Locate the cell with the specified text and output its [x, y] center coordinate. 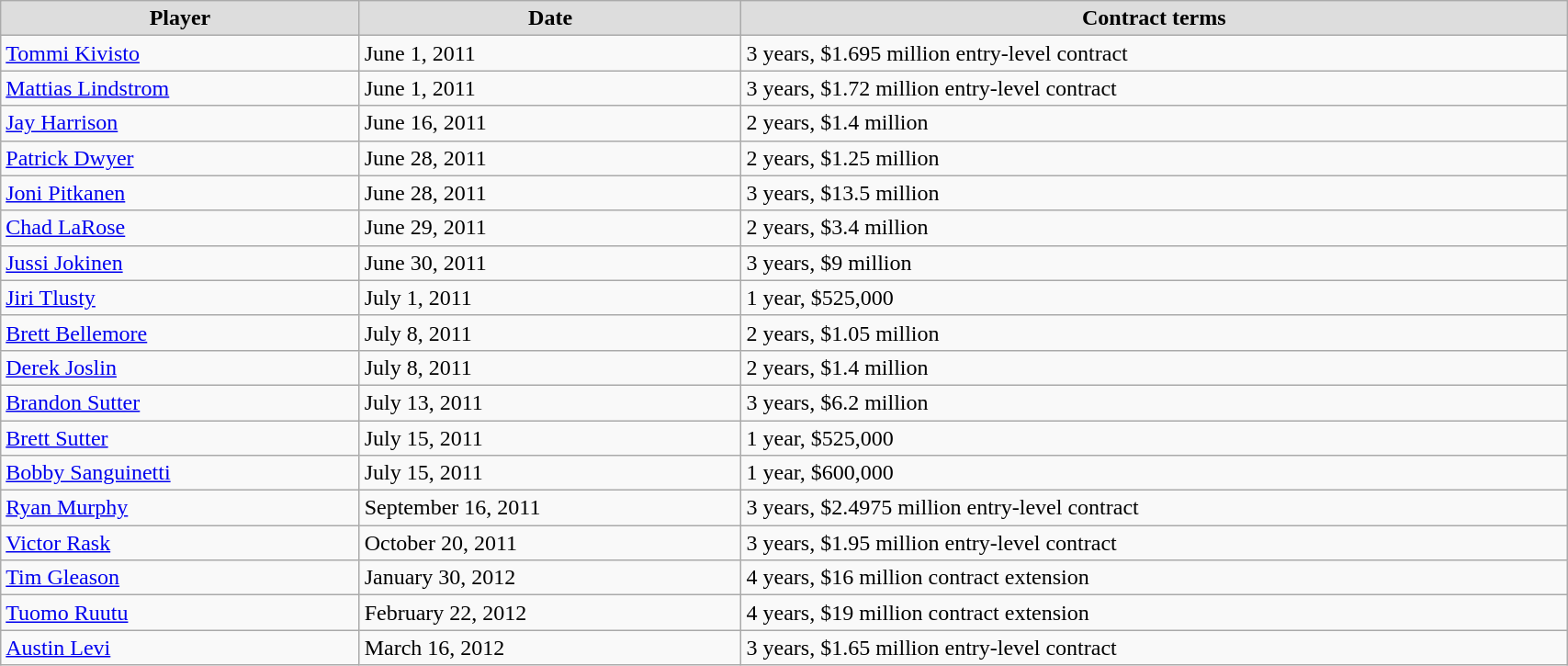
February 22, 2012 [550, 613]
Tim Gleason [180, 578]
3 years, $6.2 million [1154, 402]
Chad LaRose [180, 228]
September 16, 2011 [550, 508]
3 years, $9 million [1154, 263]
Austin Levi [180, 648]
Jiri Tlusty [180, 298]
October 20, 2011 [550, 543]
June 16, 2011 [550, 123]
2 years, $1.25 million [1154, 158]
2 years, $1.05 million [1154, 333]
Mattias Lindstrom [180, 88]
June 30, 2011 [550, 263]
3 years, $1.72 million entry-level contract [1154, 88]
January 30, 2012 [550, 578]
Ryan Murphy [180, 508]
3 years, $1.65 million entry-level contract [1154, 648]
Victor Rask [180, 543]
3 years, $1.95 million entry-level contract [1154, 543]
Tuomo Ruutu [180, 613]
3 years, $1.695 million entry-level contract [1154, 53]
March 16, 2012 [550, 648]
1 year, $600,000 [1154, 473]
Jay Harrison [180, 123]
Contract terms [1154, 18]
July 13, 2011 [550, 402]
Date [550, 18]
July 1, 2011 [550, 298]
Tommi Kivisto [180, 53]
3 years, $2.4975 million entry-level contract [1154, 508]
Joni Pitkanen [180, 193]
Jussi Jokinen [180, 263]
Bobby Sanguinetti [180, 473]
Player [180, 18]
Derek Joslin [180, 367]
Patrick Dwyer [180, 158]
2 years, $3.4 million [1154, 228]
Brandon Sutter [180, 402]
3 years, $13.5 million [1154, 193]
June 29, 2011 [550, 228]
4 years, $16 million contract extension [1154, 578]
Brett Sutter [180, 438]
Brett Bellemore [180, 333]
4 years, $19 million contract extension [1154, 613]
